Provide the (x, y) coordinate of the cell's center where the given text is located.  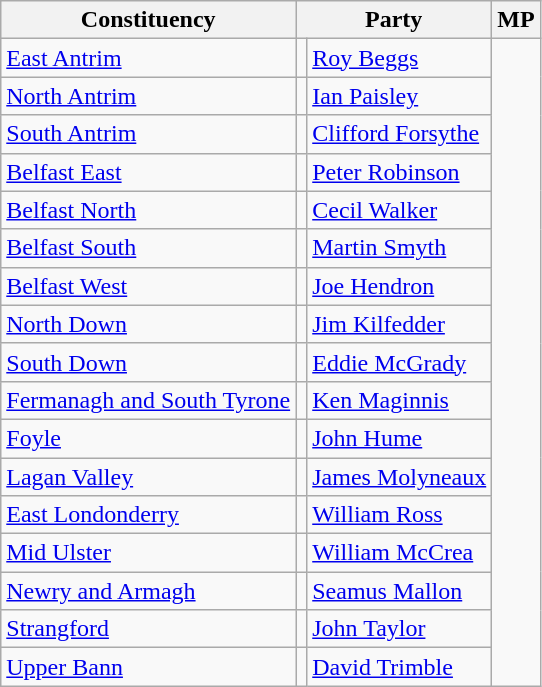
Foyle (148, 438)
East Antrim (148, 58)
South Antrim (148, 134)
Ken Maginnis (400, 400)
Constituency (148, 20)
Eddie McGrady (400, 362)
Strangford (148, 629)
Mid Ulster (148, 553)
John Hume (400, 438)
Clifford Forsythe (400, 134)
Party (394, 20)
Belfast West (148, 286)
John Taylor (400, 629)
Peter Robinson (400, 172)
North Antrim (148, 96)
East Londonderry (148, 515)
Martin Smyth (400, 248)
Cecil Walker (400, 210)
James Molyneaux (400, 477)
MP (516, 20)
Fermanagh and South Tyrone (148, 400)
Upper Bann (148, 667)
David Trimble (400, 667)
William McCrea (400, 553)
Belfast East (148, 172)
Joe Hendron (400, 286)
Seamus Mallon (400, 591)
Ian Paisley (400, 96)
Lagan Valley (148, 477)
Jim Kilfedder (400, 324)
William Ross (400, 515)
Newry and Armagh (148, 591)
Belfast North (148, 210)
North Down (148, 324)
South Down (148, 362)
Roy Beggs (400, 58)
Belfast South (148, 248)
